Search for the cell housing the specified text and yield its (X, Y) center coordinate. 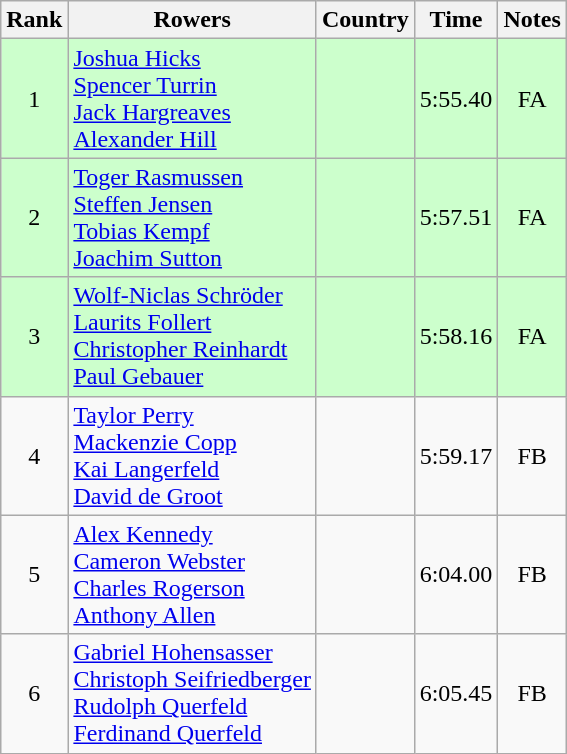
Rank (34, 20)
4 (34, 456)
Country (365, 20)
Alex KennedyCameron WebsterCharles RogersonAnthony Allen (192, 574)
Joshua HicksSpencer TurrinJack HargreavesAlexander Hill (192, 98)
6 (34, 694)
Notes (532, 20)
Toger RasmussenSteffen JensenTobias KempfJoachim Sutton (192, 218)
6:05.45 (456, 694)
5:57.51 (456, 218)
Wolf-Niclas SchröderLaurits FollertChristopher ReinhardtPaul Gebauer (192, 336)
2 (34, 218)
Gabriel HohensasserChristoph SeifriedbergerRudolph QuerfeldFerdinand Querfeld (192, 694)
3 (34, 336)
5:58.16 (456, 336)
5:55.40 (456, 98)
1 (34, 98)
5 (34, 574)
Taylor PerryMackenzie CoppKai LangerfeldDavid de Groot (192, 456)
Time (456, 20)
Rowers (192, 20)
5:59.17 (456, 456)
6:04.00 (456, 574)
